Detect which cell encompasses the target text, then output its (X, Y) center coordinate. 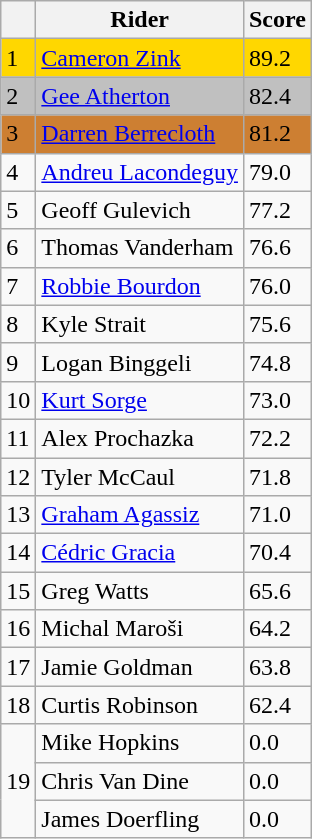
62.4 (277, 705)
Darren Berrecloth (140, 134)
89.2 (277, 58)
1 (18, 58)
64.2 (277, 629)
Logan Binggeli (140, 362)
79.0 (277, 172)
9 (18, 362)
15 (18, 591)
71.8 (277, 477)
75.6 (277, 324)
18 (18, 705)
72.2 (277, 438)
16 (18, 629)
Jamie Goldman (140, 667)
17 (18, 667)
7 (18, 286)
4 (18, 172)
James Doerfling (140, 819)
70.4 (277, 553)
76.0 (277, 286)
76.6 (277, 248)
10 (18, 400)
Tyler McCaul (140, 477)
Andreu Lacondeguy (140, 172)
65.6 (277, 591)
6 (18, 248)
Thomas Vanderham (140, 248)
12 (18, 477)
13 (18, 515)
Kyle Strait (140, 324)
8 (18, 324)
Kurt Sorge (140, 400)
Cameron Zink (140, 58)
Mike Hopkins (140, 743)
81.2 (277, 134)
73.0 (277, 400)
2 (18, 96)
Cédric Gracia (140, 553)
Robbie Bourdon (140, 286)
14 (18, 553)
Score (277, 20)
Chris Van Dine (140, 781)
Graham Agassiz (140, 515)
Michal Maroši (140, 629)
Rider (140, 20)
5 (18, 210)
3 (18, 134)
Gee Atherton (140, 96)
71.0 (277, 515)
11 (18, 438)
Geoff Gulevich (140, 210)
74.8 (277, 362)
82.4 (277, 96)
Greg Watts (140, 591)
19 (18, 781)
Alex Prochazka (140, 438)
77.2 (277, 210)
Curtis Robinson (140, 705)
63.8 (277, 667)
